Search for the cell housing the specified text and yield its [x, y] center coordinate. 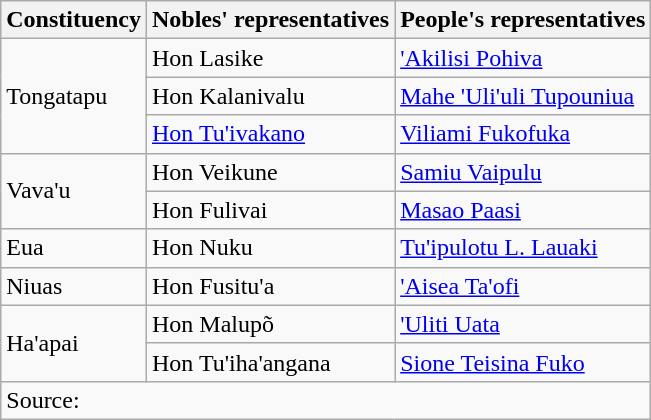
Constituency [74, 20]
Hon Veikune [270, 172]
Samiu Vaipulu [523, 172]
Sione Teisina Fuko [523, 362]
Hon Kalanivalu [270, 96]
People's representatives [523, 20]
Ha'apai [74, 343]
Niuas [74, 286]
Tongatapu [74, 96]
'Uliti Uata [523, 324]
Hon Malupõ [270, 324]
'Akilisi Pohiva [523, 58]
Masao Paasi [523, 210]
Hon Nuku [270, 248]
Tu'ipulotu L. Lauaki [523, 248]
Hon Tu'iha'angana [270, 362]
Hon Lasike [270, 58]
Source: [326, 400]
Hon Fusitu'a [270, 286]
Eua [74, 248]
Hon Tu'ivakano [270, 134]
Vava'u [74, 191]
Viliami Fukofuka [523, 134]
Hon Fulivai [270, 210]
Mahe 'Uli'uli Tupouniua [523, 96]
Nobles' representatives [270, 20]
'Aisea Ta'ofi [523, 286]
